Locate the cell with the specified text and output its [x, y] center coordinate. 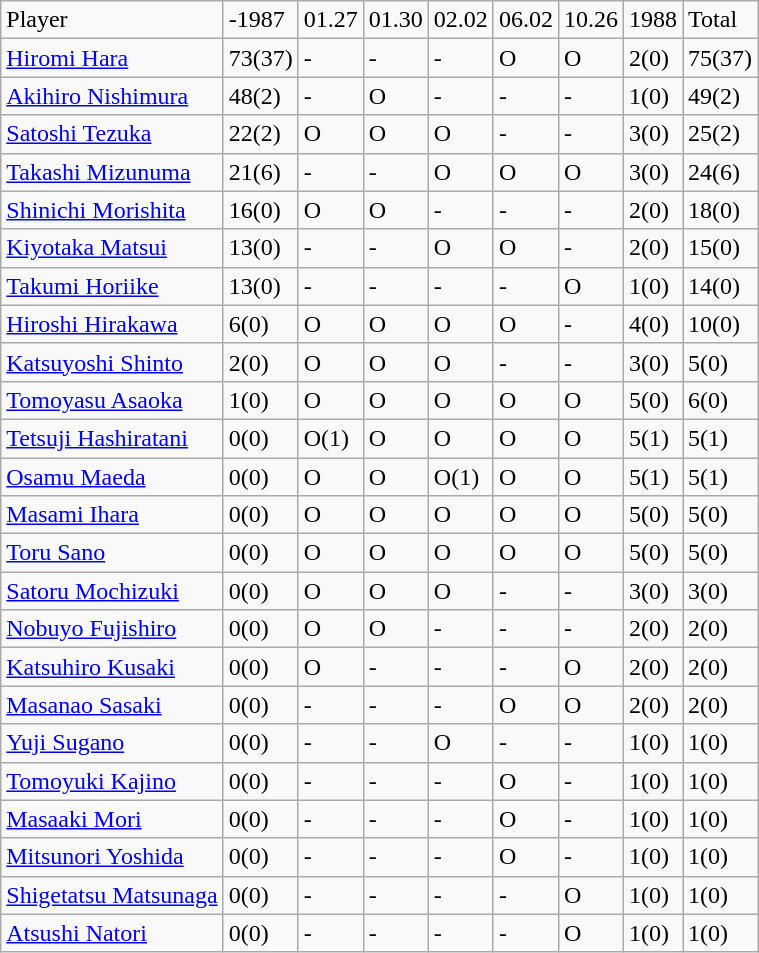
Tomoyuki Kajino [112, 781]
Shinichi Morishita [112, 210]
10.26 [590, 20]
Hiromi Hara [112, 58]
Player [112, 20]
Satoshi Tezuka [112, 134]
Hiroshi Hirakawa [112, 324]
Takashi Mizunuma [112, 172]
Nobuyo Fujishiro [112, 629]
-1987 [260, 20]
01.27 [330, 20]
Katsuyoshi Shinto [112, 362]
1988 [652, 20]
Osamu Maeda [112, 477]
48(2) [260, 96]
14(0) [720, 286]
75(37) [720, 58]
16(0) [260, 210]
Atsushi Natori [112, 933]
18(0) [720, 210]
Shigetatsu Matsunaga [112, 895]
Masanao Sasaki [112, 705]
4(0) [652, 324]
Kiyotaka Matsui [112, 248]
22(2) [260, 134]
02.02 [460, 20]
Masami Ihara [112, 515]
Tetsuji Hashiratani [112, 438]
24(6) [720, 172]
Tomoyasu Asaoka [112, 400]
25(2) [720, 134]
Mitsunori Yoshida [112, 857]
Katsuhiro Kusaki [112, 667]
10(0) [720, 324]
Satoru Mochizuki [112, 591]
Masaaki Mori [112, 819]
Takumi Horiike [112, 286]
49(2) [720, 96]
01.30 [396, 20]
Akihiro Nishimura [112, 96]
15(0) [720, 248]
06.02 [526, 20]
Yuji Sugano [112, 743]
Total [720, 20]
73(37) [260, 58]
21(6) [260, 172]
Toru Sano [112, 553]
